Search for the cell housing the specified text and yield its [X, Y] center coordinate. 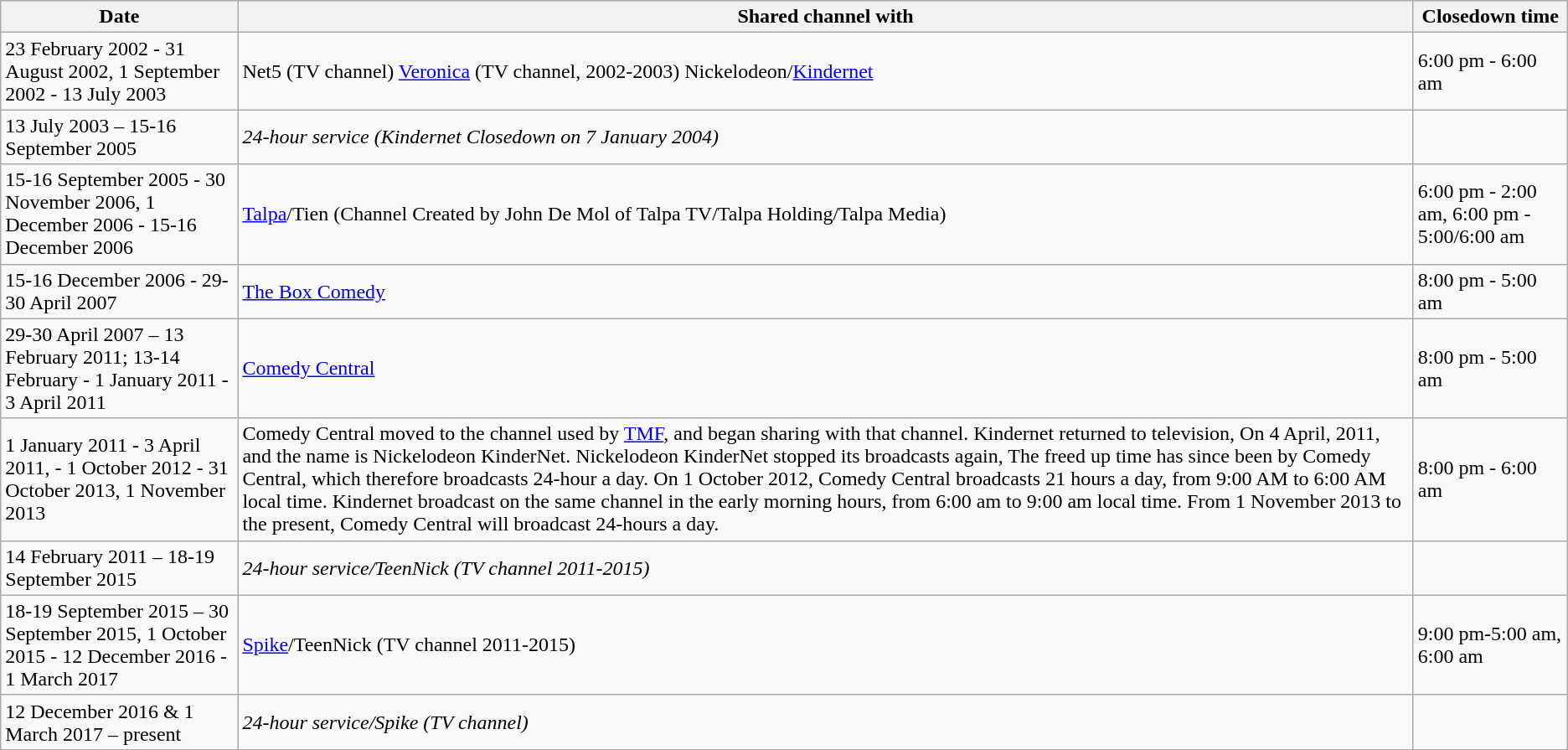
12 December 2016 & 1 March 2017 – present [119, 722]
Closedown time [1490, 17]
The Box Comedy [826, 292]
Net5 (TV channel) Veronica (TV channel, 2002-2003) Nickelodeon/Kindernet [826, 71]
24-hour service/Spike (TV channel) [826, 722]
Shared channel with [826, 17]
13 July 2003 – 15-16 September 2005 [119, 137]
6:00 pm - 2:00 am, 6:00 pm - 5:00/6:00 am [1490, 215]
23 February 2002 - 31 August 2002, 1 September 2002 - 13 July 2003 [119, 71]
Spike/TeenNick (TV channel 2011-2015) [826, 645]
15-16 September 2005 - 30 November 2006, 1 December 2006 - 15-16 December 2006 [119, 215]
9:00 pm-5:00 am, 6:00 am [1490, 645]
29-30 April 2007 – 13 February 2011; 13-14 February - 1 January 2011 - 3 April 2011 [119, 369]
15-16 December 2006 - 29-30 April 2007 [119, 292]
Talpa/Tien (Channel Created by John De Mol of Talpa TV/Talpa Holding/Talpa Media) [826, 215]
8:00 pm - 6:00 am [1490, 479]
24-hour service (Kindernet Closedown on 7 January 2004) [826, 137]
24-hour service/TeenNick (TV channel 2011-2015) [826, 568]
Date [119, 17]
14 February 2011 – 18-19 September 2015 [119, 568]
6:00 pm - 6:00 am [1490, 71]
1 January 2011 - 3 April 2011, - 1 October 2012 - 31 October 2013, 1 November 2013 [119, 479]
18-19 September 2015 – 30 September 2015, 1 October 2015 - 12 December 2016 - 1 March 2017 [119, 645]
Comedy Central [826, 369]
